Scan for the cell matching the given text and deliver its (x, y) coordinate at center. 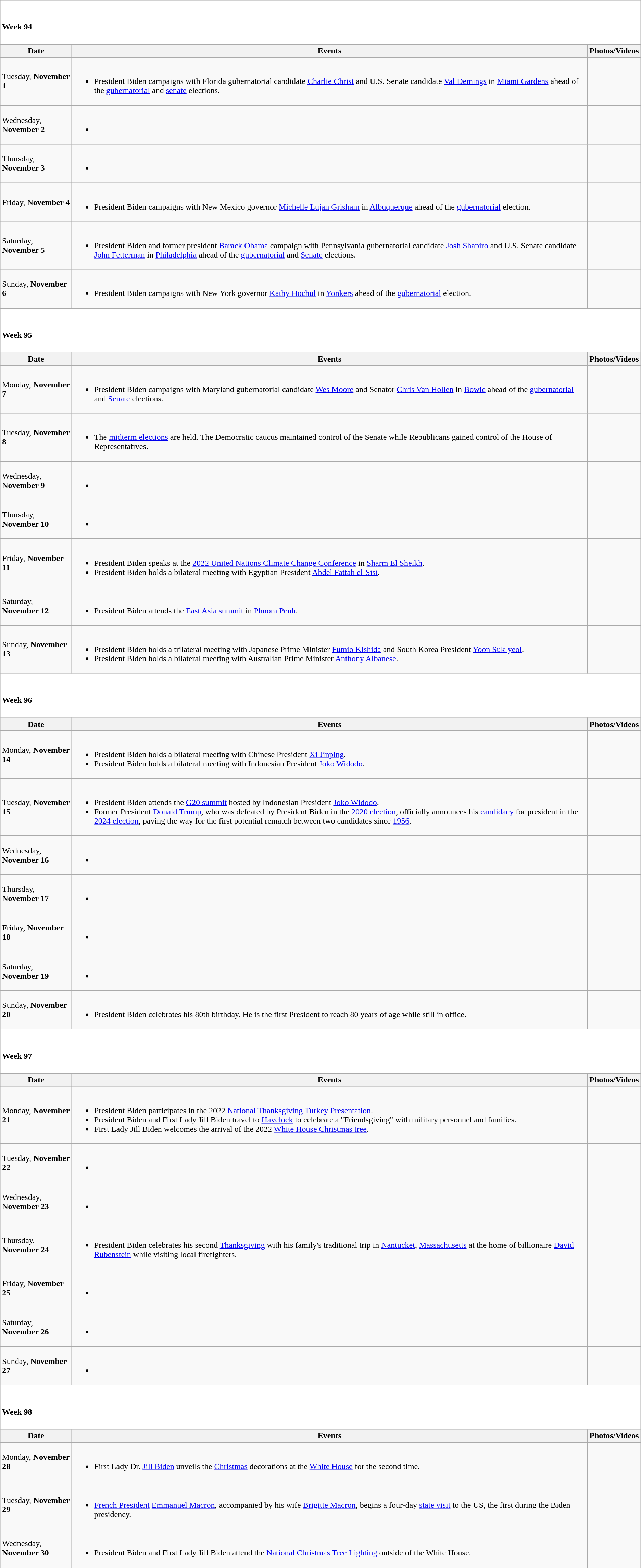
President Biden and First Lady Jill Biden attend the National Christmas Tree Lighting outside of the White House. (329, 1548)
Thursday, November 24 (36, 1245)
Sunday, November 13 (36, 649)
President Biden campaigns with New York governor Kathy Hochul in Yonkers ahead of the gubernatorial election. (329, 289)
Thursday, November 17 (36, 894)
Tuesday, November 8 (36, 437)
President Biden campaigns with New Mexico governor Michelle Lujan Grisham in Albuquerque ahead of the gubernatorial election. (329, 202)
First Lady Dr. Jill Biden unveils the Christmas decorations at the White House for the second time. (329, 1462)
Wednesday, November 30 (36, 1548)
Friday, November 18 (36, 933)
Week 98 (320, 1407)
Monday, November 21 (36, 1115)
Sunday, November 20 (36, 1010)
Saturday, November 12 (36, 606)
Tuesday, November 15 (36, 807)
Week 95 (320, 330)
Wednesday, November 23 (36, 1202)
Week 97 (320, 1051)
Tuesday, November 1 (36, 81)
Tuesday, November 29 (36, 1505)
Tuesday, November 22 (36, 1163)
Week 94 (320, 23)
Sunday, November 6 (36, 289)
Thursday, November 3 (36, 164)
Saturday, November 19 (36, 971)
Friday, November 4 (36, 202)
President Biden celebrates his 80th birthday. He is the first President to reach 80 years of age while still in office. (329, 1010)
Saturday, November 26 (36, 1327)
Wednesday, November 9 (36, 481)
Week 96 (320, 695)
Friday, November 25 (36, 1288)
Monday, November 14 (36, 754)
Monday, November 28 (36, 1462)
Monday, November 7 (36, 389)
Friday, November 11 (36, 563)
Sunday, November 27 (36, 1366)
President Biden attends the East Asia summit in Phnom Penh. (329, 606)
Wednesday, November 16 (36, 855)
Thursday, November 10 (36, 519)
Wednesday, November 2 (36, 125)
Saturday, November 5 (36, 246)
